Scan for the cell matching the given text and deliver its (x, y) coordinate at center. 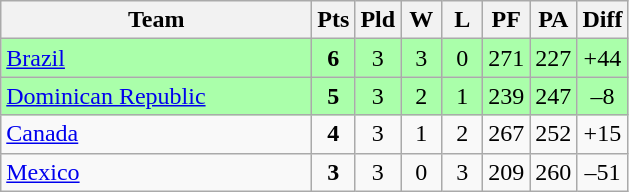
4 (334, 134)
PF (506, 20)
–8 (602, 96)
252 (554, 134)
Mexico (156, 172)
Pts (334, 20)
Dominican Republic (156, 96)
+15 (602, 134)
W (422, 20)
Canada (156, 134)
247 (554, 96)
Pld (378, 20)
5 (334, 96)
+44 (602, 58)
Team (156, 20)
227 (554, 58)
Brazil (156, 58)
PA (554, 20)
271 (506, 58)
6 (334, 58)
209 (506, 172)
Diff (602, 20)
–51 (602, 172)
239 (506, 96)
267 (506, 134)
L (462, 20)
260 (554, 172)
